Output the (X, Y) coordinate of the center of the cell containing the given text.  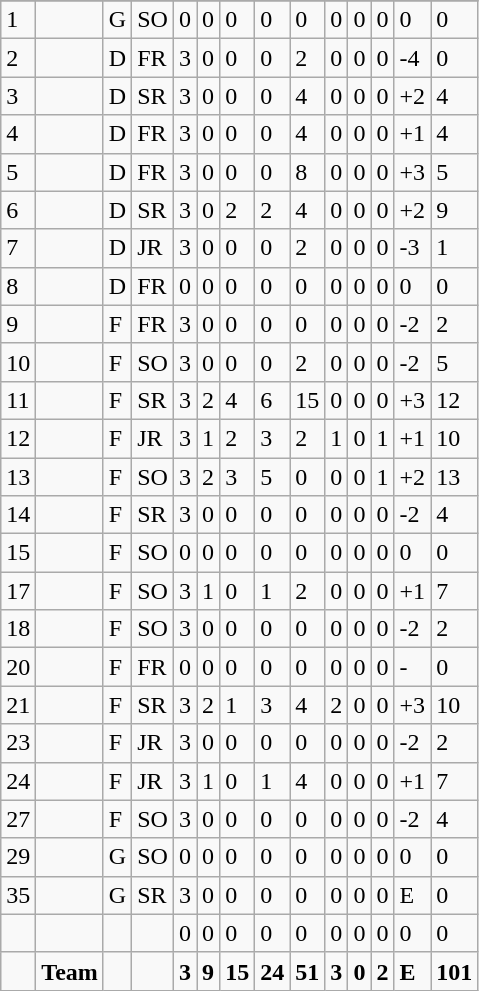
18 (18, 629)
-3 (412, 248)
27 (18, 819)
23 (18, 743)
101 (454, 971)
17 (18, 591)
21 (18, 705)
11 (18, 400)
20 (18, 667)
29 (18, 857)
-4 (412, 58)
- (412, 667)
51 (308, 971)
35 (18, 895)
14 (18, 515)
Team (70, 971)
